Search for the cell housing the specified text and yield its (x, y) center coordinate. 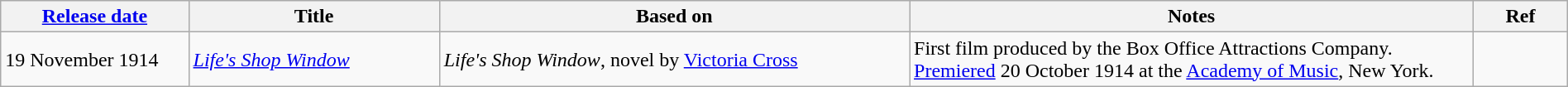
Release date (94, 17)
Based on (674, 17)
Life's Shop Window (314, 60)
Life's Shop Window, novel by Victoria Cross (674, 60)
19 November 1914 (94, 60)
First film produced by the Box Office Attractions Company. Premiered 20 October 1914 at the Academy of Music, New York. (1192, 60)
Notes (1192, 17)
Ref (1521, 17)
Title (314, 17)
